Extract the [x, y] coordinate from the center of the cell holding the provided text.  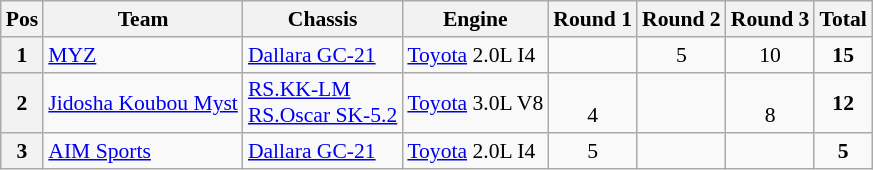
Jidosha Koubou Myst [143, 102]
Round 1 [592, 19]
15 [842, 55]
10 [770, 55]
Round 2 [682, 19]
Round 3 [770, 19]
8 [770, 102]
RS.KK-LMRS.Oscar SK-5.2 [322, 102]
Toyota 3.0L V8 [475, 102]
2 [22, 102]
AIM Sports [143, 152]
Pos [22, 19]
4 [592, 102]
1 [22, 55]
MYZ [143, 55]
Total [842, 19]
Chassis [322, 19]
12 [842, 102]
Team [143, 19]
3 [22, 152]
Engine [475, 19]
